Provide the [x, y] coordinate of the cell's center where the given text is located.  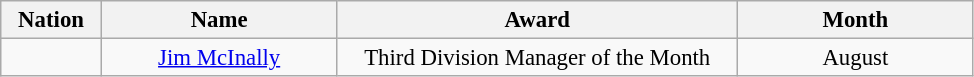
August [856, 58]
Jim McInally [219, 58]
Nation [52, 20]
Third Division Manager of the Month [538, 58]
Award [538, 20]
Month [856, 20]
Name [219, 20]
